Search for the cell housing the specified text and yield its [x, y] center coordinate. 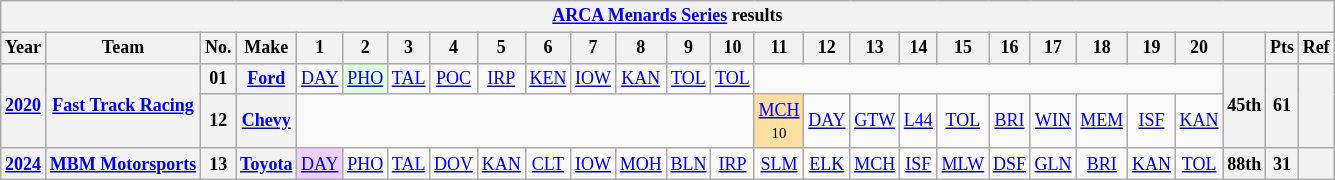
7 [594, 48]
DSF [1010, 164]
MLW [962, 164]
MOH [640, 164]
88th [1244, 164]
11 [779, 48]
SLM [779, 164]
Pts [1282, 48]
MCH [875, 164]
GLN [1053, 164]
15 [962, 48]
17 [1053, 48]
ARCA Menards Series results [668, 16]
14 [919, 48]
Toyota [266, 164]
8 [640, 48]
MEM [1102, 121]
45th [1244, 106]
2020 [24, 106]
10 [732, 48]
ELK [827, 164]
MBM Motorsports [122, 164]
61 [1282, 106]
Chevy [266, 121]
Ref [1316, 48]
5 [501, 48]
Ford [266, 78]
9 [688, 48]
1 [320, 48]
2 [366, 48]
6 [548, 48]
WIN [1053, 121]
BLN [688, 164]
Fast Track Racing [122, 106]
DOV [454, 164]
KEN [548, 78]
POC [454, 78]
Team [122, 48]
3 [408, 48]
01 [218, 78]
CLT [548, 164]
31 [1282, 164]
GTW [875, 121]
16 [1010, 48]
20 [1199, 48]
Year [24, 48]
L44 [919, 121]
18 [1102, 48]
MCH10 [779, 121]
4 [454, 48]
2024 [24, 164]
Make [266, 48]
19 [1152, 48]
No. [218, 48]
